Locate the cell with the specified text and output its (x, y) center coordinate. 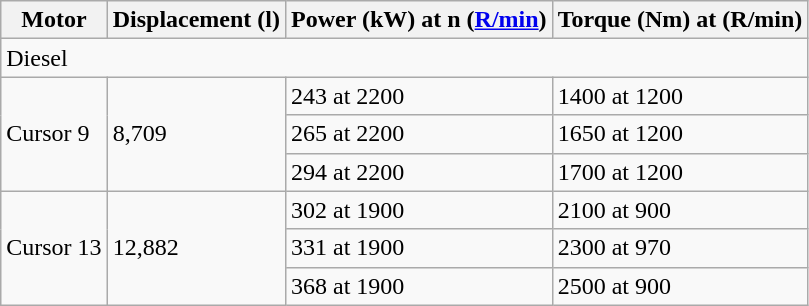
243 at 2200 (420, 96)
1650 at 1200 (680, 134)
Torque (Nm) at (R/min) (680, 20)
331 at 1900 (420, 248)
1700 at 1200 (680, 172)
2100 at 900 (680, 210)
368 at 1900 (420, 286)
Diesel (404, 58)
Cursor 13 (54, 248)
8,709 (196, 134)
12,882 (196, 248)
Cursor 9 (54, 134)
2300 at 970 (680, 248)
265 at 2200 (420, 134)
294 at 2200 (420, 172)
2500 at 900 (680, 286)
Power (kW) at n (R/min) (420, 20)
Motor (54, 20)
1400 at 1200 (680, 96)
302 at 1900 (420, 210)
Displacement (l) (196, 20)
